Capture the cell that displays the provided text and extract its (X, Y) central coordinate. 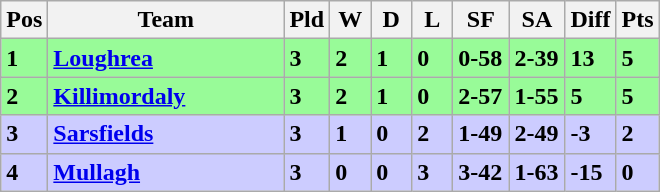
1-55 (537, 96)
SF (481, 20)
4 (24, 172)
W (350, 20)
0-58 (481, 58)
1-49 (481, 134)
Diff (590, 20)
Mullagh (166, 172)
Sarsfields (166, 134)
2-57 (481, 96)
Pld (307, 20)
2-39 (537, 58)
2-49 (537, 134)
Killimordaly (166, 96)
-15 (590, 172)
D (392, 20)
SA (537, 20)
1-63 (537, 172)
3-42 (481, 172)
Pos (24, 20)
Team (166, 20)
Pts (638, 20)
-3 (590, 134)
13 (590, 58)
L (432, 20)
Loughrea (166, 58)
